Capture the cell that displays the provided text and extract its [x, y] central coordinate. 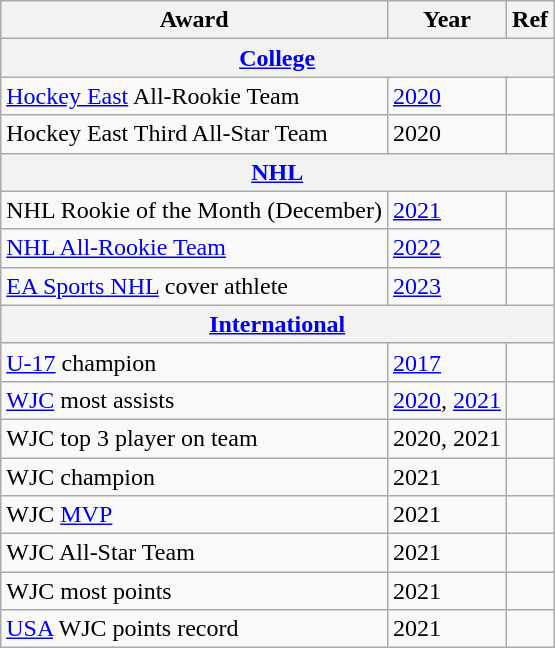
2023 [446, 286]
NHL [278, 172]
EA Sports NHL cover athlete [194, 286]
WJC top 3 player on team [194, 438]
Hockey East Third All-Star Team [194, 134]
Award [194, 20]
Ref [530, 20]
Year [446, 20]
NHL All-Rookie Team [194, 248]
WJC champion [194, 477]
USA WJC points record [194, 629]
U-17 champion [194, 362]
WJC MVP [194, 515]
WJC most points [194, 591]
NHL Rookie of the Month (December) [194, 210]
College [278, 58]
International [278, 324]
Hockey East All-Rookie Team [194, 96]
2017 [446, 362]
2022 [446, 248]
WJC most assists [194, 400]
WJC All-Star Team [194, 553]
